Provide the (x, y) coordinate of the cell's center where the given text is located.  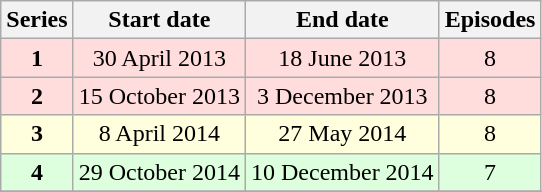
29 October 2014 (159, 172)
Series (37, 20)
4 (37, 172)
10 December 2014 (342, 172)
3 (37, 134)
1 (37, 58)
End date (342, 20)
7 (490, 172)
2 (37, 96)
Episodes (490, 20)
8 April 2014 (159, 134)
3 December 2013 (342, 96)
30 April 2013 (159, 58)
18 June 2013 (342, 58)
27 May 2014 (342, 134)
15 October 2013 (159, 96)
Start date (159, 20)
